From the cell containing the given text, extract its center point as (X, Y) coordinate. 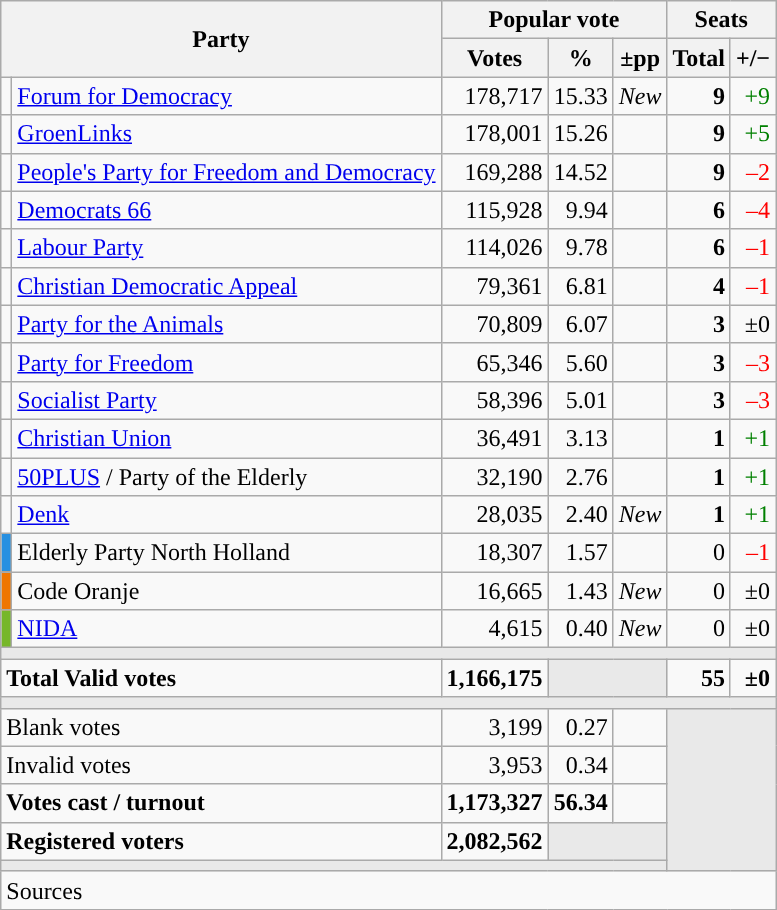
3,199 (494, 727)
Registered voters (221, 841)
178,717 (494, 96)
56.34 (580, 803)
115,928 (494, 210)
28,035 (494, 515)
2.40 (580, 515)
0.34 (580, 765)
50PLUS / Party of the Elderly (226, 477)
Democrats 66 (226, 210)
114,026 (494, 248)
–4 (752, 210)
55 (699, 678)
14.52 (580, 172)
Popular vote (554, 20)
+5 (752, 134)
36,491 (494, 438)
±pp (640, 58)
Invalid votes (221, 765)
–2 (752, 172)
Code Oranje (226, 591)
Forum for Democracy (226, 96)
Elderly Party North Holland (226, 553)
Denk (226, 515)
65,346 (494, 362)
1.43 (580, 591)
5.60 (580, 362)
NIDA (226, 629)
1.57 (580, 553)
Blank votes (221, 727)
32,190 (494, 477)
58,396 (494, 400)
6.07 (580, 324)
Party for Freedom (226, 362)
Votes (494, 58)
2.76 (580, 477)
4,615 (494, 629)
169,288 (494, 172)
+9 (752, 96)
18,307 (494, 553)
+/− (752, 58)
2,082,562 (494, 841)
9.94 (580, 210)
6.81 (580, 286)
Seats (722, 20)
Party for the Animals (226, 324)
3,953 (494, 765)
Socialist Party (226, 400)
GroenLinks (226, 134)
15.33 (580, 96)
Total Valid votes (221, 678)
9.78 (580, 248)
Party (221, 39)
5.01 (580, 400)
Labour Party (226, 248)
15.26 (580, 134)
1,173,327 (494, 803)
79,361 (494, 286)
Total (699, 58)
% (580, 58)
People's Party for Freedom and Democracy (226, 172)
70,809 (494, 324)
16,665 (494, 591)
Sources (388, 890)
Christian Democratic Appeal (226, 286)
178,001 (494, 134)
3.13 (580, 438)
0.40 (580, 629)
Votes cast / turnout (221, 803)
1,166,175 (494, 678)
Christian Union (226, 438)
4 (699, 286)
0.27 (580, 727)
